For the text-containing cell, return its midpoint in [X, Y] coordinate format. 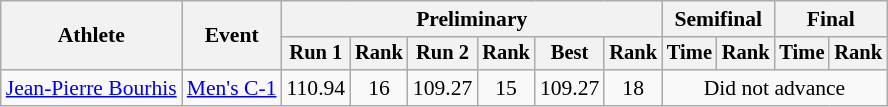
Athlete [92, 36]
Men's C-1 [232, 88]
16 [379, 88]
Did not advance [774, 88]
Best [570, 54]
Preliminary [472, 19]
Final [830, 19]
Jean-Pierre Bourhis [92, 88]
18 [633, 88]
Event [232, 36]
110.94 [316, 88]
Run 2 [442, 54]
Run 1 [316, 54]
15 [506, 88]
Semifinal [718, 19]
